Find where the given text appears and provide that cell's center as [x, y] coordinate. 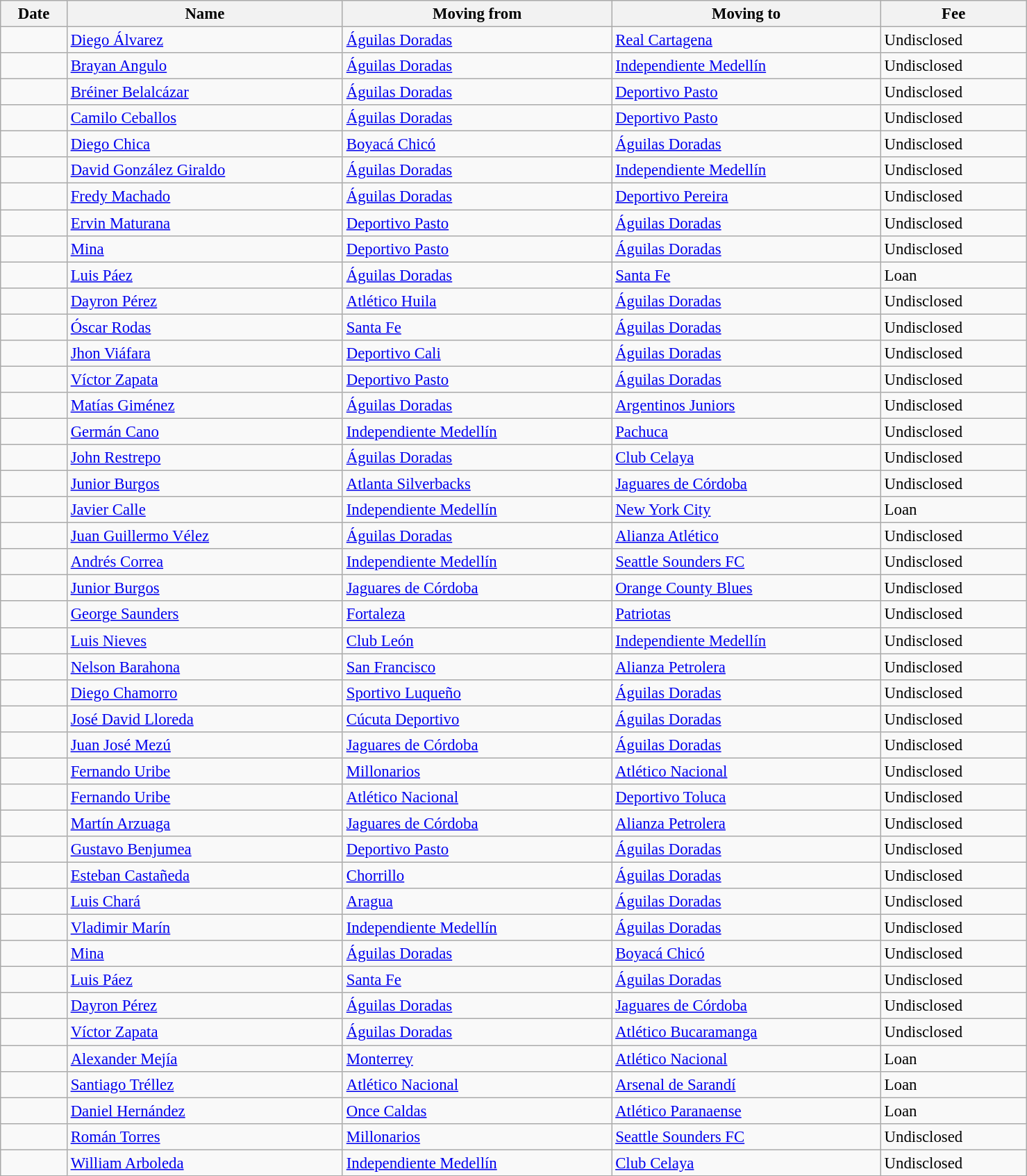
Román Torres [204, 1136]
Santiago Tréllez [204, 1084]
Vladimir Marín [204, 928]
Martín Arzuaga [204, 823]
Ervin Maturana [204, 223]
Luis Chará [204, 902]
Chorrillo [476, 876]
Germán Cano [204, 431]
Camilo Ceballos [204, 118]
Bréiner Belalcázar [204, 92]
Club León [476, 640]
Date [34, 14]
Atlanta Silverbacks [476, 484]
Moving to [746, 14]
Diego Chica [204, 144]
Atlético Huila [476, 301]
Daniel Hernández [204, 1111]
John Restrepo [204, 458]
Deportivo Pereira [746, 197]
Atlético Paranaense [746, 1111]
Gustavo Benjumea [204, 850]
Arsenal de Sarandí [746, 1084]
Luis Nieves [204, 640]
Brayan Angulo [204, 66]
Sportivo Luqueño [476, 693]
Alianza Atlético [746, 536]
Esteban Castañeda [204, 876]
Javier Calle [204, 510]
Fredy Machado [204, 197]
Name [204, 14]
Deportivo Cali [476, 354]
Fortaleza [476, 615]
Alexander Mejía [204, 1059]
Juan Guillermo Vélez [204, 536]
Once Caldas [476, 1111]
Juan José Mezú [204, 745]
Moving from [476, 14]
New York City [746, 510]
Matías Giménez [204, 406]
Aragua [476, 902]
Patriotas [746, 615]
Monterrey [476, 1059]
Cúcuta Deportivo [476, 719]
José David Lloreda [204, 719]
San Francisco [476, 667]
Deportivo Toluca [746, 797]
Andrés Correa [204, 562]
Jhon Viáfara [204, 354]
Real Cartagena [746, 40]
Pachuca [746, 431]
Atlético Bucaramanga [746, 1032]
Orange County Blues [746, 588]
David González Giraldo [204, 170]
Nelson Barahona [204, 667]
Diego Chamorro [204, 693]
Argentinos Juniors [746, 406]
Fee [953, 14]
Óscar Rodas [204, 327]
William Arboleda [204, 1163]
George Saunders [204, 615]
Diego Álvarez [204, 40]
